From the cell containing the given text, extract its center point as [x, y] coordinate. 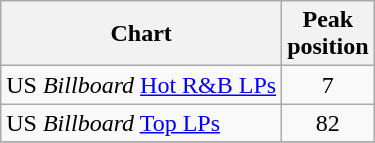
Chart [142, 34]
Peak position [328, 34]
US Billboard Top LPs [142, 123]
7 [328, 85]
82 [328, 123]
US Billboard Hot R&B LPs [142, 85]
